Determine the (x, y) coordinate at the center of the cell enclosing the given text.  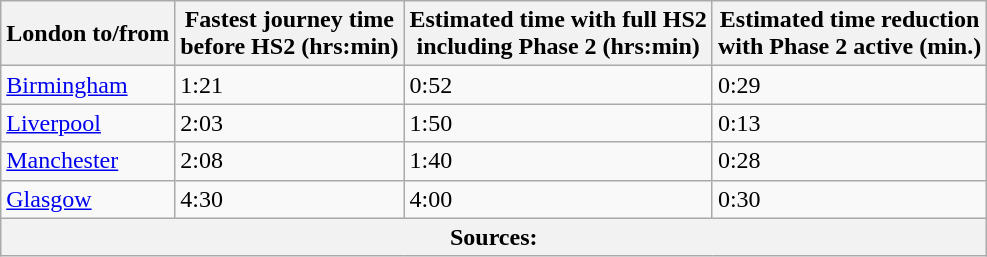
Liverpool (88, 123)
2:03 (290, 123)
1:40 (558, 161)
1:50 (558, 123)
0:52 (558, 85)
4:00 (558, 199)
0:28 (849, 161)
Sources: (494, 237)
2:08 (290, 161)
0:13 (849, 123)
Birmingham (88, 85)
0:30 (849, 199)
0:29 (849, 85)
Estimated time with full HS2 including Phase 2 (hrs:min) (558, 34)
London to/from (88, 34)
4:30 (290, 199)
Glasgow (88, 199)
Fastest journey time before HS2 (hrs:min) (290, 34)
Estimated time reduction with Phase 2 active (min.) (849, 34)
Manchester (88, 161)
1:21 (290, 85)
